Pinpoint the cell where the given text exists, returning its (X, Y) midpoint coordinate. 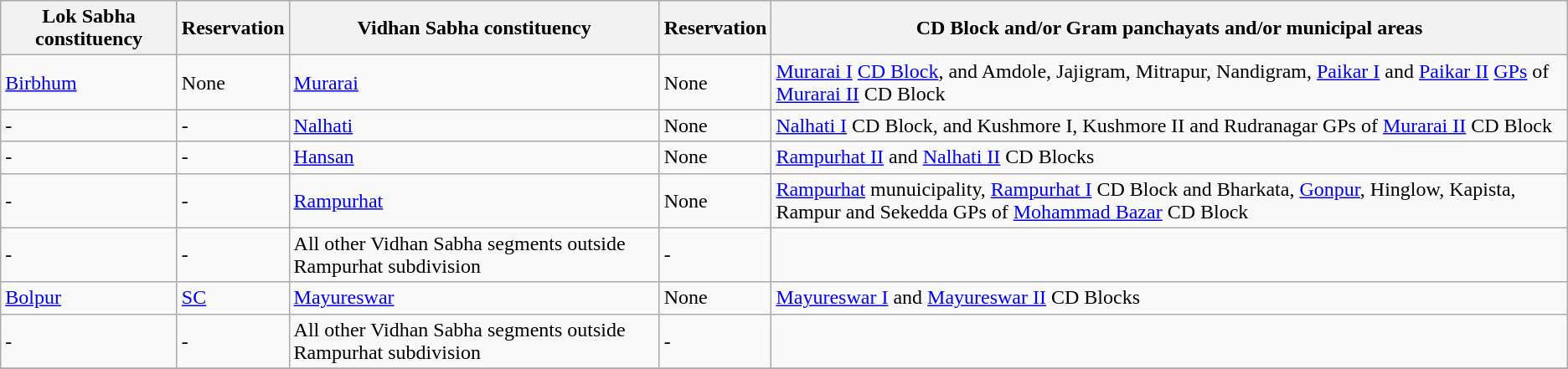
Rampurhat II and Nalhati II CD Blocks (1169, 157)
Rampurhat munuicipality, Rampurhat I CD Block and Bharkata, Gonpur, Hinglow, Kapista, Rampur and Sekedda GPs of Mohammad Bazar CD Block (1169, 201)
Nalhati I CD Block, and Kushmore I, Kushmore II and Rudranagar GPs of Murarai II CD Block (1169, 126)
Vidhan Sabha constituency (474, 28)
Mayureswar I and Mayureswar II CD Blocks (1169, 298)
SC (233, 298)
Birbhum (89, 82)
Bolpur (89, 298)
Nalhati (474, 126)
Lok Sabha constituency (89, 28)
Mayureswar (474, 298)
Rampurhat (474, 201)
Murarai I CD Block, and Amdole, Jajigram, Mitrapur, Nandigram, Paikar I and Paikar II GPs of Murarai II CD Block (1169, 82)
Hansan (474, 157)
Murarai (474, 82)
CD Block and/or Gram panchayats and/or municipal areas (1169, 28)
